Search for the cell housing the specified text and yield its [x, y] center coordinate. 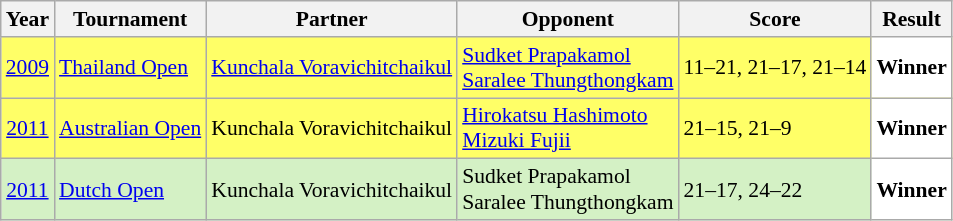
Score [776, 19]
Australian Open [130, 128]
Year [28, 19]
21–17, 24–22 [776, 190]
Hirokatsu Hashimoto Mizuki Fujii [568, 128]
Result [912, 19]
Partner [332, 19]
2009 [28, 68]
21–15, 21–9 [776, 128]
Thailand Open [130, 68]
Dutch Open [130, 190]
11–21, 21–17, 21–14 [776, 68]
Tournament [130, 19]
Opponent [568, 19]
